Determine the (X, Y) coordinate at the center of the cell enclosing the given text.  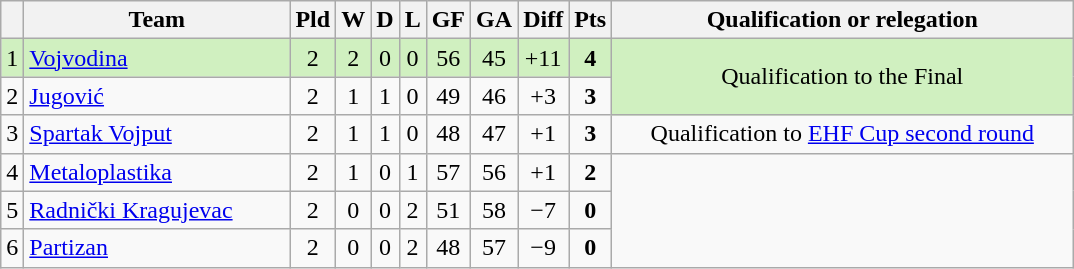
L (412, 20)
GA (494, 20)
Vojvodina (157, 58)
W (354, 20)
51 (448, 210)
D (385, 20)
Spartak Vojput (157, 134)
6 (12, 248)
Qualification to EHF Cup second round (842, 134)
Pts (590, 20)
Team (157, 20)
Qualification or relegation (842, 20)
−9 (544, 248)
Jugović (157, 96)
45 (494, 58)
Diff (544, 20)
GF (448, 20)
+11 (544, 58)
49 (448, 96)
Pld (313, 20)
Partizan (157, 248)
47 (494, 134)
Metaloplastika (157, 172)
+3 (544, 96)
Radnički Kragujevac (157, 210)
−7 (544, 210)
58 (494, 210)
Qualification to the Final (842, 77)
46 (494, 96)
5 (12, 210)
